Search for the cell housing the specified text and yield its [x, y] center coordinate. 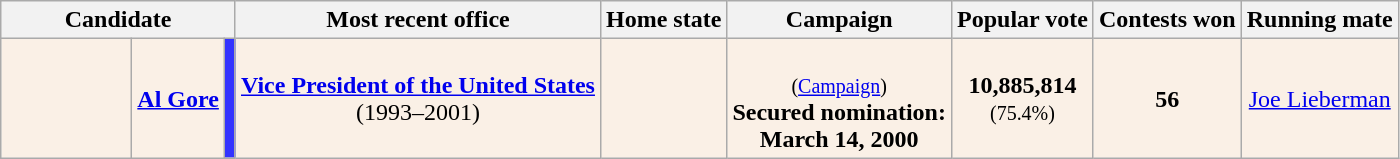
Most recent office [418, 20]
Home state [663, 20]
Contests won [1167, 20]
(Campaign)Secured nomination: March 14, 2000 [840, 98]
Candidate [118, 20]
Campaign [840, 20]
Running mate [1320, 20]
Joe Lieberman [1320, 98]
Popular vote [1022, 20]
Vice President of the United States(1993–2001) [418, 98]
10,885,814(75.4%) [1022, 98]
Al Gore [178, 98]
56 [1167, 98]
